Locate the cell with the specified text and output its [x, y] center coordinate. 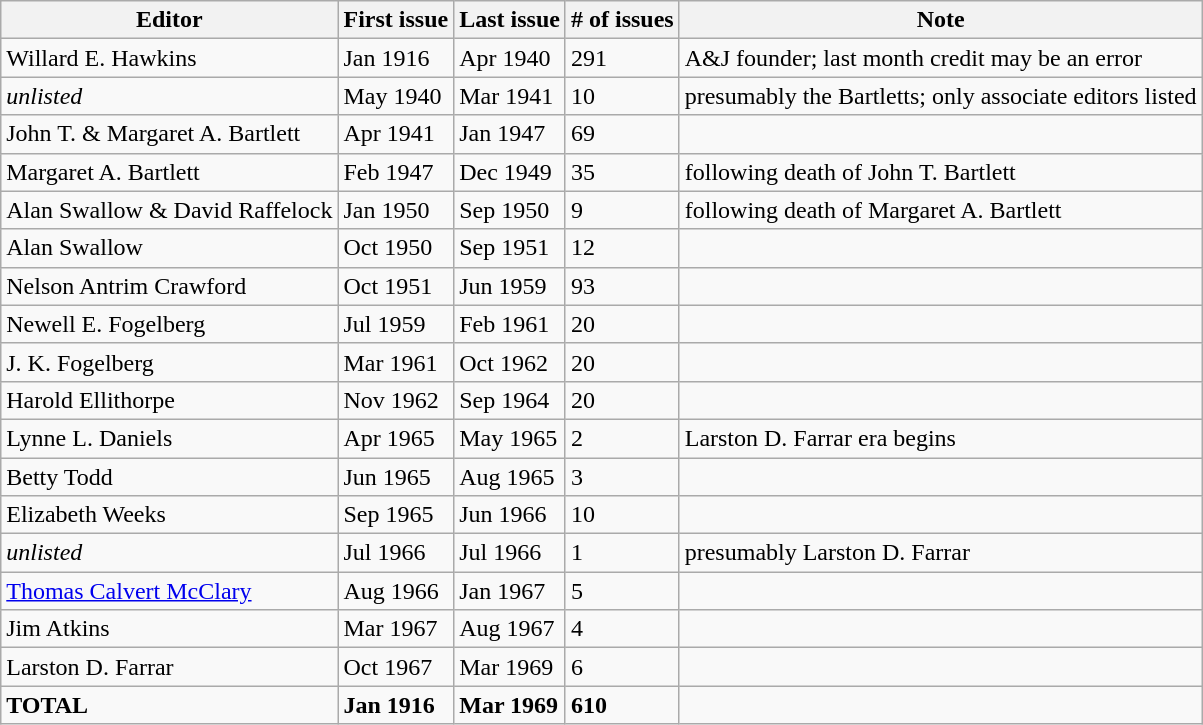
Nelson Antrim Crawford [170, 286]
Oct 1951 [396, 286]
Dec 1949 [510, 172]
Lynne L. Daniels [170, 438]
Apr 1940 [510, 58]
2 [622, 438]
Aug 1967 [510, 629]
Sep 1950 [510, 210]
Mar 1961 [396, 362]
3 [622, 477]
Oct 1962 [510, 362]
presumably Larston D. Farrar [940, 553]
Sep 1965 [396, 515]
May 1965 [510, 438]
Newell E. Fogelberg [170, 324]
following death of John T. Bartlett [940, 172]
Nov 1962 [396, 400]
Willard E. Hawkins [170, 58]
Last issue [510, 20]
Thomas Calvert McClary [170, 591]
Larston D. Farrar [170, 667]
Oct 1950 [396, 248]
6 [622, 667]
First issue [396, 20]
4 [622, 629]
following death of Margaret A. Bartlett [940, 210]
93 [622, 286]
Editor [170, 20]
J. K. Fogelberg [170, 362]
9 [622, 210]
John T. & Margaret A. Bartlett [170, 134]
TOTAL [170, 705]
35 [622, 172]
Jan 1967 [510, 591]
Aug 1966 [396, 591]
Jun 1965 [396, 477]
610 [622, 705]
# of issues [622, 20]
12 [622, 248]
Sep 1964 [510, 400]
Jan 1947 [510, 134]
Larston D. Farrar era begins [940, 438]
Harold Ellithorpe [170, 400]
Alan Swallow & David Raffelock [170, 210]
Alan Swallow [170, 248]
Feb 1947 [396, 172]
A&J founder; last month credit may be an error [940, 58]
Apr 1965 [396, 438]
291 [622, 58]
Mar 1967 [396, 629]
Betty Todd [170, 477]
69 [622, 134]
Apr 1941 [396, 134]
Sep 1951 [510, 248]
1 [622, 553]
Oct 1967 [396, 667]
Mar 1941 [510, 96]
Jul 1959 [396, 324]
Aug 1965 [510, 477]
Jun 1966 [510, 515]
Note [940, 20]
Elizabeth Weeks [170, 515]
Jim Atkins [170, 629]
presumably the Bartletts; only associate editors listed [940, 96]
Jan 1950 [396, 210]
5 [622, 591]
May 1940 [396, 96]
Feb 1961 [510, 324]
Margaret A. Bartlett [170, 172]
Jun 1959 [510, 286]
